Search for the cell housing the specified text and yield its (x, y) center coordinate. 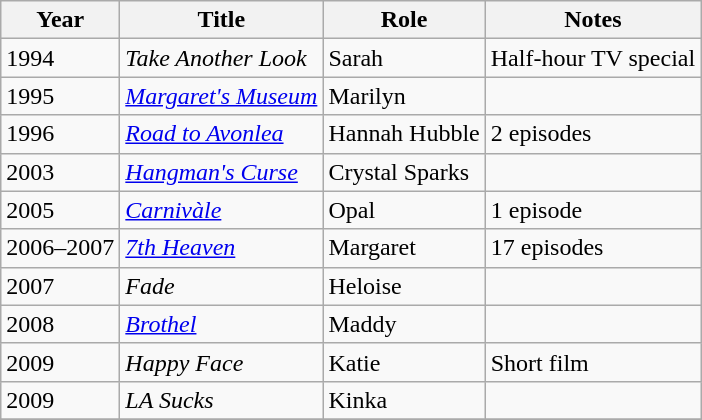
Maddy (404, 324)
1996 (60, 134)
17 episodes (592, 248)
Take Another Look (222, 58)
Hannah Hubble (404, 134)
Kinka (404, 400)
Opal (404, 210)
Marilyn (404, 96)
Half-hour TV special (592, 58)
Hangman's Curse (222, 172)
7th Heaven (222, 248)
2006–2007 (60, 248)
1995 (60, 96)
Carnivàle (222, 210)
Notes (592, 20)
Road to Avonlea (222, 134)
Sarah (404, 58)
2007 (60, 286)
Year (60, 20)
2003 (60, 172)
LA Sucks (222, 400)
Brothel (222, 324)
1994 (60, 58)
Fade (222, 286)
1 episode (592, 210)
Short film (592, 362)
Role (404, 20)
2 episodes (592, 134)
Margaret (404, 248)
Happy Face (222, 362)
2005 (60, 210)
Heloise (404, 286)
2008 (60, 324)
Katie (404, 362)
Margaret's Museum (222, 96)
Title (222, 20)
Crystal Sparks (404, 172)
